Detect which cell encompasses the target text, then output its [x, y] center coordinate. 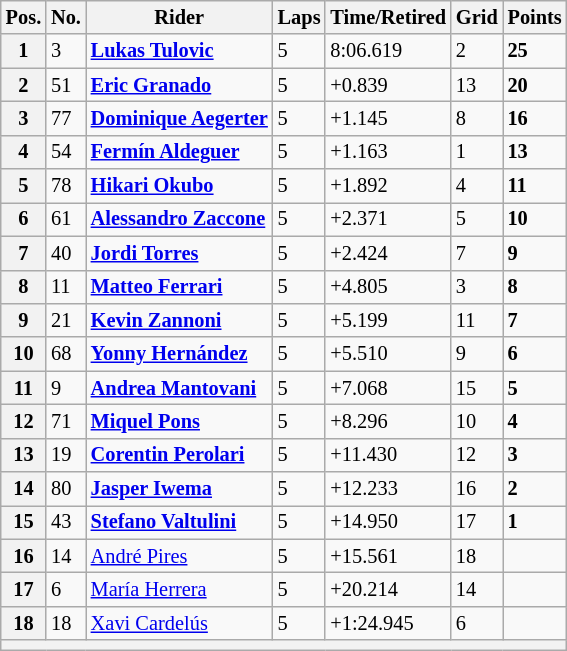
Dominique Aegerter [180, 118]
Yonny Hernández [180, 354]
Rider [180, 17]
21 [66, 320]
Matteo Ferrari [180, 287]
40 [66, 253]
+15.561 [388, 556]
Alessandro Zaccone [180, 219]
71 [66, 421]
+1.145 [388, 118]
No. [66, 17]
María Herrera [180, 589]
+1:24.945 [388, 623]
+8.296 [388, 421]
Stefano Valtulini [180, 522]
Xavi Cardelús [180, 623]
77 [66, 118]
Lukas Tulovic [180, 51]
43 [66, 522]
Miquel Pons [180, 421]
+5.510 [388, 354]
51 [66, 85]
+0.839 [388, 85]
Eric Granado [180, 85]
+14.950 [388, 522]
+5.199 [388, 320]
Laps [300, 17]
Jordi Torres [180, 253]
Time/Retired [388, 17]
8:06.619 [388, 51]
+2.371 [388, 219]
+4.805 [388, 287]
Jasper Iwema [180, 489]
61 [66, 219]
Points [535, 17]
Grid [477, 17]
19 [66, 455]
+1.163 [388, 152]
Corentin Perolari [180, 455]
68 [66, 354]
+7.068 [388, 388]
Pos. [24, 17]
+2.424 [388, 253]
Kevin Zannoni [180, 320]
54 [66, 152]
Fermín Aldeguer [180, 152]
+11.430 [388, 455]
Andrea Mantovani [180, 388]
+1.892 [388, 186]
+20.214 [388, 589]
André Pires [180, 556]
Hikari Okubo [180, 186]
20 [535, 85]
78 [66, 186]
25 [535, 51]
80 [66, 489]
+12.233 [388, 489]
